Search for the cell housing the specified text and yield its (x, y) center coordinate. 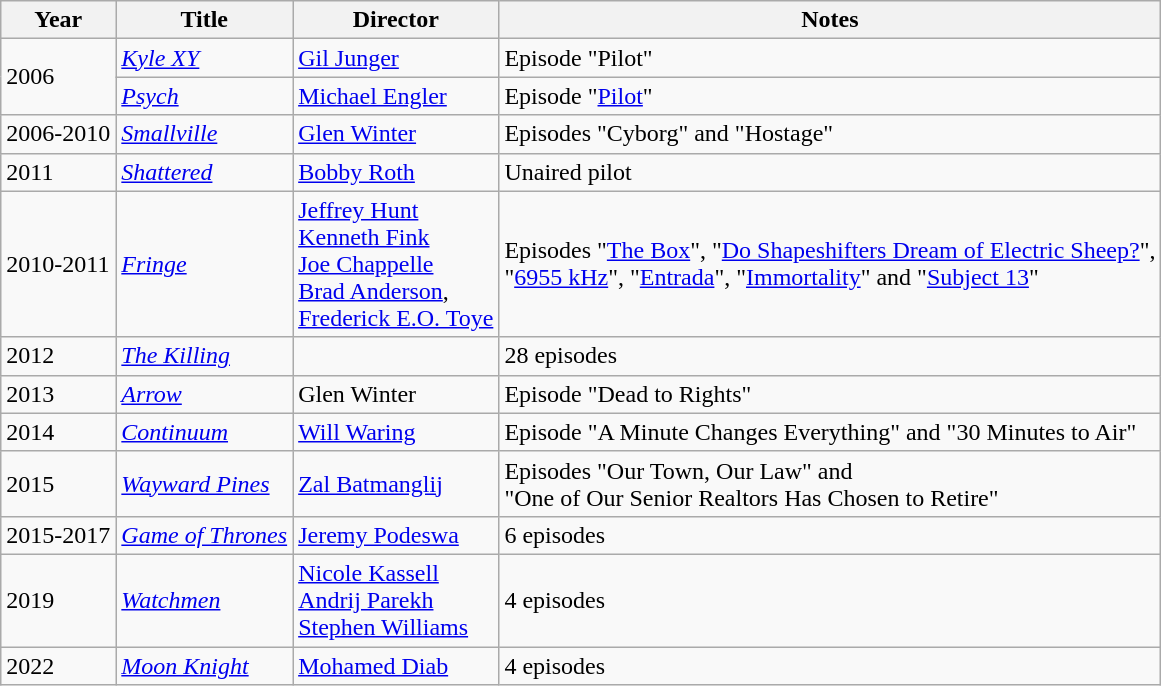
Notes (830, 20)
Arrow (204, 394)
Year (58, 20)
Title (204, 20)
6 episodes (830, 535)
Episodes "The Box", "Do Shapeshifters Dream of Electric Sheep?","6955 kHz", "Entrada", "Immortality" and "Subject 13" (830, 264)
Jeremy Podeswa (396, 535)
2006 (58, 77)
Game of Thrones (204, 535)
Continuum (204, 432)
Nicole KassellAndrij ParekhStephen Williams (396, 600)
2011 (58, 172)
Bobby Roth (396, 172)
28 episodes (830, 356)
Episode "Dead to Rights" (830, 394)
Director (396, 20)
2014 (58, 432)
Unaired pilot (830, 172)
Will Waring (396, 432)
2015-2017 (58, 535)
Psych (204, 96)
2013 (58, 394)
2022 (58, 665)
Kyle XY (204, 58)
Jeffrey HuntKenneth FinkJoe ChappelleBrad Anderson,Frederick E.O. Toye (396, 264)
Episodes "Our Town, Our Law" and"One of Our Senior Realtors Has Chosen to Retire" (830, 484)
Fringe (204, 264)
Michael Engler (396, 96)
Watchmen (204, 600)
The Killing (204, 356)
2012 (58, 356)
Moon Knight (204, 665)
Mohamed Diab (396, 665)
Gil Junger (396, 58)
Wayward Pines (204, 484)
Episode "A Minute Changes Everything" and "30 Minutes to Air" (830, 432)
Smallville (204, 134)
2019 (58, 600)
2015 (58, 484)
Shattered (204, 172)
2006-2010 (58, 134)
2010-2011 (58, 264)
Episodes "Cyborg" and "Hostage" (830, 134)
Zal Batmanglij (396, 484)
